Return the [X, Y] coordinate for the center point of the cell that contains the specified text.  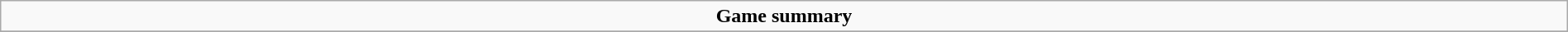
Game summary [784, 16]
